Detect which cell encompasses the target text, then output its [X, Y] center coordinate. 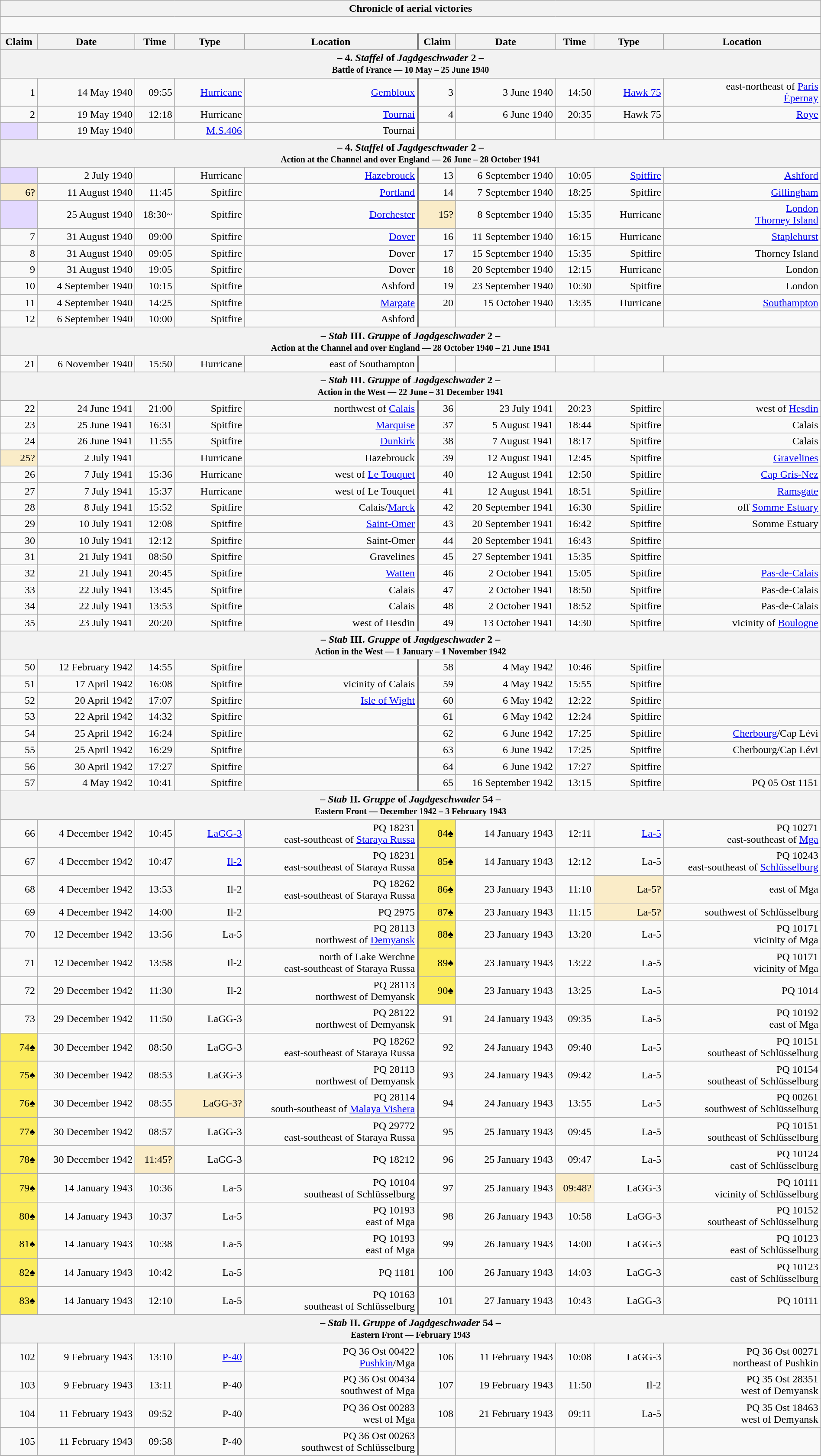
14:55 [155, 667]
9 [19, 270]
PQ 00261 southwest of Schlüsselburg [742, 1103]
M.S.406 [210, 131]
68 [19, 890]
14:32 [155, 717]
PQ 10243 east-southeast of Schlüsselburg [742, 862]
Dorchester [331, 214]
20:45 [155, 573]
southwest of Schlüsselburg [742, 912]
30 April 1942 [86, 766]
15:50 [155, 364]
09:55 [155, 92]
18:30~ [155, 214]
14:30 [575, 623]
30 [19, 540]
87♠ [436, 912]
11:30 [155, 991]
Watten [331, 573]
63 [436, 750]
15 October 1940 [506, 303]
Margate [331, 303]
– Stab II. Gruppe of Jagdgeschwader 54 –Eastern Front — December 1942 – 3 February 1943 [410, 805]
15:37 [155, 491]
15:52 [155, 507]
10:38 [155, 1244]
– 4. Staffel of Jagdgeschwader 2 –Battle of France — 10 May – 25 June 1940 [410, 64]
3 June 1940 [506, 92]
48 [436, 606]
09:48? [575, 1187]
12:15 [575, 270]
41 [436, 491]
2 July 1940 [86, 175]
88♠ [436, 935]
Thorney Island [742, 253]
29 [19, 524]
101 [436, 1301]
66 [19, 833]
16:29 [155, 750]
33 [19, 590]
PQ 35 Ost 28351 west of Demyansk [742, 1385]
PQ 36 Ost 00283 west of Mga [331, 1414]
14 [436, 192]
103 [19, 1385]
09:00 [155, 236]
PQ 10111vicinity of Schlüsselburg [742, 1187]
11 August 1940 [86, 192]
95 [436, 1131]
vicinity of Boulogne [742, 623]
13:22 [575, 962]
18:52 [575, 606]
10:58 [575, 1216]
28 [19, 507]
39 [436, 458]
16:08 [155, 684]
vicinity of Calais [331, 684]
14 May 1940 [86, 92]
PQ 10111 [742, 1301]
12:11 [575, 833]
PQ 28122 northwest of Demyansk [331, 1019]
77♠ [19, 1131]
74♠ [19, 1047]
– Stab III. Gruppe of Jagdgeschwader 2 –Action at the Channel and over England — 28 October 1940 – 21 June 1941 [410, 341]
10:46 [575, 667]
94 [436, 1103]
09:58 [155, 1441]
10:15 [155, 286]
51 [19, 684]
69 [19, 912]
8 September 1940 [506, 214]
27 September 1941 [506, 557]
5 August 1941 [506, 425]
PQ 10192east of Mga [742, 1019]
11:10 [575, 890]
92 [436, 1047]
18:50 [575, 590]
26 [19, 474]
10:37 [155, 1216]
7 September 1940 [506, 192]
13:20 [575, 935]
09:35 [575, 1019]
75♠ [19, 1075]
81♠ [19, 1244]
43 [436, 524]
10:36 [155, 1187]
16:30 [575, 507]
7 August 1941 [506, 441]
98 [436, 1216]
Portland [331, 192]
15:55 [575, 684]
32 [19, 573]
08:57 [155, 1131]
Calais/Marck [331, 507]
PQ 36 Ost 00434 southwest of Mga [331, 1385]
24 [19, 441]
PQ 10104southeast of Schlüsselburg [331, 1187]
09:11 [575, 1414]
53 [19, 717]
12:45 [575, 458]
LaGG-3? [210, 1103]
10:08 [575, 1357]
78♠ [19, 1160]
PQ 05 Ost 1151 [742, 783]
45 [436, 557]
86♠ [436, 890]
18 [436, 270]
89♠ [436, 962]
21:00 [155, 408]
PQ 1181 [331, 1272]
8 [19, 253]
80♠ [19, 1216]
108 [436, 1414]
102 [19, 1357]
13:15 [575, 783]
91 [436, 1019]
61 [436, 717]
09:52 [155, 1414]
90♠ [436, 991]
19 February 1943 [506, 1385]
10:43 [575, 1301]
– Stab III. Gruppe of Jagdgeschwader 2 –Action in the West — 22 June – 31 December 1941 [410, 386]
10:42 [155, 1272]
Roye [742, 114]
16 [436, 236]
east of Mga [742, 890]
1 [19, 92]
20:23 [575, 408]
67 [19, 862]
62 [436, 733]
08:55 [155, 1103]
44 [436, 540]
8 July 1941 [86, 507]
56 [19, 766]
09:05 [155, 253]
26 June 1941 [86, 441]
14:25 [155, 303]
71 [19, 962]
82♠ [19, 1272]
64 [436, 766]
Ramsgate [742, 491]
11 September 1940 [506, 236]
Staplehurst [742, 236]
east of Southampton [331, 364]
6 November 1940 [86, 364]
18:44 [575, 425]
13:35 [575, 303]
52 [19, 700]
13:45 [155, 590]
85♠ [436, 862]
23 [19, 425]
58 [436, 667]
34 [19, 606]
13:55 [575, 1103]
18:17 [575, 441]
10:05 [575, 175]
19:05 [155, 270]
10:30 [575, 286]
22 [19, 408]
57 [19, 783]
13:10 [155, 1357]
13:25 [575, 991]
14:03 [575, 1272]
Marquise [331, 425]
12:24 [575, 717]
106 [436, 1357]
38 [436, 441]
12 February 1942 [86, 667]
7 [19, 236]
PQ 10124east of Schlüsselburg [742, 1160]
37 [436, 425]
10:41 [155, 783]
17:07 [155, 700]
27 January 1943 [506, 1301]
09:40 [575, 1047]
16:43 [575, 540]
15:36 [155, 474]
PQ 36 Ost 00263 southwest of Schlüsselburg [331, 1441]
east-northeast of ParisÉpernay [742, 92]
northwest of Calais [331, 408]
50 [19, 667]
99 [436, 1244]
105 [19, 1441]
11:55 [155, 441]
Gembloux [331, 92]
49 [436, 623]
13 [436, 175]
24 June 1941 [86, 408]
54 [19, 733]
10:00 [155, 319]
12 [19, 319]
Southampton [742, 303]
PQ 2975 [331, 912]
25 June 1941 [86, 425]
46 [436, 573]
2 [19, 114]
PQ 10152southeast of Schlüsselburg [742, 1216]
96 [436, 1160]
17 [436, 253]
10 [19, 286]
16:24 [155, 733]
12:50 [575, 474]
12:18 [155, 114]
23 September 1940 [506, 286]
97 [436, 1187]
08:53 [155, 1075]
Cap Gris-Nez [742, 474]
42 [436, 507]
PQ 10163southeast of Schlüsselburg [331, 1301]
84♠ [436, 833]
16:15 [575, 236]
83♠ [19, 1301]
79♠ [19, 1187]
Dunkirk [331, 441]
4 [436, 114]
6? [19, 192]
72 [19, 991]
16:42 [575, 524]
PQ 28114 south-southeast of Malaya Vishera [331, 1103]
21 February 1943 [506, 1414]
PQ 36 Ost 00422Pushkin/Mga [331, 1357]
PQ 10154southeast of Schlüsselburg [742, 1075]
27 [19, 491]
15 September 1940 [506, 253]
104 [19, 1414]
09:42 [575, 1075]
17 April 1942 [86, 684]
Gillingham [742, 192]
22 April 1942 [86, 717]
47 [436, 590]
13:58 [155, 962]
25? [19, 458]
55 [19, 750]
PQ 18212 [331, 1160]
70 [19, 935]
3 [436, 92]
15? [436, 214]
40 [436, 474]
Isle of Wight [331, 700]
19 [436, 286]
12:22 [575, 700]
12:08 [155, 524]
north of Lake Werchne east-southeast of Staraya Russa [331, 962]
20 September 1940 [506, 270]
65 [436, 783]
11 [19, 303]
59 [436, 684]
Chronicle of aerial victories [410, 9]
107 [436, 1385]
25 August 1940 [86, 214]
10:45 [155, 833]
15:05 [575, 573]
76♠ [19, 1103]
09:47 [575, 1160]
20:20 [155, 623]
11:45? [155, 1160]
36 [436, 408]
100 [436, 1272]
18:25 [575, 192]
PQ 29772 east-southeast of Staraya Russa [331, 1131]
13:56 [155, 935]
20 [436, 303]
PQ 35 Ost 18463 west of Demyansk [742, 1414]
PQ 36 Ost 00271 northeast of Pushkin [742, 1357]
14:50 [575, 92]
– Stab II. Gruppe of Jagdgeschwader 54 –Eastern Front — February 1943 [410, 1329]
31 [19, 557]
21 [19, 364]
10:47 [155, 862]
PQ 1014 [742, 991]
13 October 1941 [506, 623]
off Somme Estuary [742, 507]
20:35 [575, 114]
60 [436, 700]
09:45 [575, 1131]
2 July 1941 [86, 458]
18:51 [575, 491]
16:31 [155, 425]
20 April 1942 [86, 700]
35 [19, 623]
11:15 [575, 912]
12:10 [155, 1301]
16 September 1942 [506, 783]
73 [19, 1019]
– 4. Staffel of Jagdgeschwader 2 –Action at the Channel and over England — 26 June – 28 October 1941 [410, 153]
11:45 [155, 192]
93 [436, 1075]
13:11 [155, 1385]
PQ 10271 east-southeast of Mga [742, 833]
LondonThorney Island [742, 214]
6 June 1940 [506, 114]
Somme Estuary [742, 524]
– Stab III. Gruppe of Jagdgeschwader 2 –Action in the West — 1 January – 1 November 1942 [410, 645]
